Pinpoint the cell where the given text exists, returning its (x, y) midpoint coordinate. 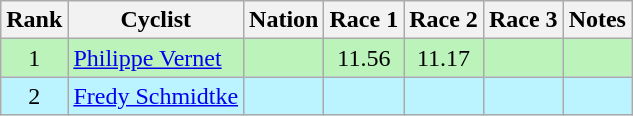
Race 3 (523, 20)
2 (34, 96)
11.56 (364, 58)
Nation (284, 20)
1 (34, 58)
11.17 (444, 58)
Notes (597, 20)
Fredy Schmidtke (156, 96)
Cyclist (156, 20)
Philippe Vernet (156, 58)
Rank (34, 20)
Race 1 (364, 20)
Race 2 (444, 20)
